From the cell containing the given text, extract its center point as (X, Y) coordinate. 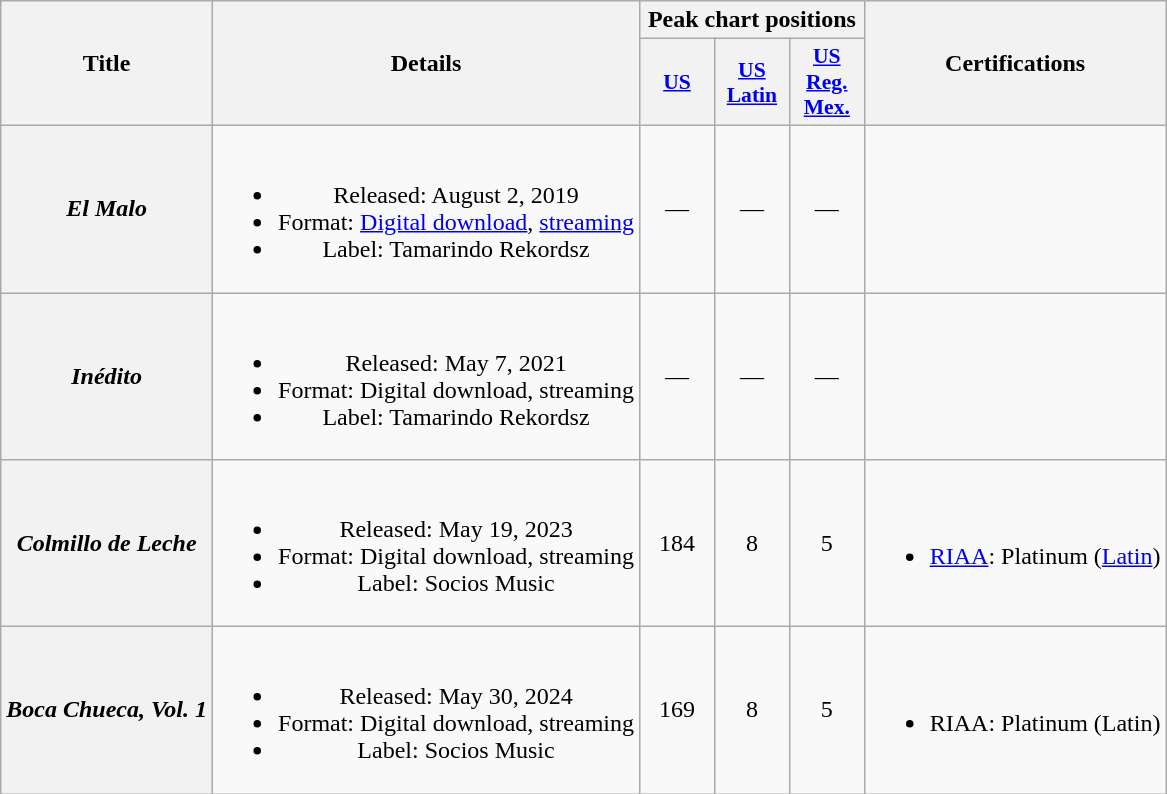
US (678, 82)
Released: May 30, 2024Format: Digital download, streamingLabel: Socios Music (426, 710)
USReg.Mex. (826, 82)
El Malo (107, 208)
Released: August 2, 2019Format: Digital download, streamingLabel: Tamarindo Rekordsz (426, 208)
Peak chart positions (752, 20)
169 (678, 710)
Released: May 7, 2021Format: Digital download, streamingLabel: Tamarindo Rekordsz (426, 376)
Title (107, 64)
Colmillo de Leche (107, 544)
184 (678, 544)
Inédito (107, 376)
Released: May 19, 2023Format: Digital download, streamingLabel: Socios Music (426, 544)
Details (426, 64)
USLatin (752, 82)
Certifications (1015, 64)
Boca Chueca, Vol. 1 (107, 710)
